Scan for the cell matching the given text and deliver its (X, Y) coordinate at center. 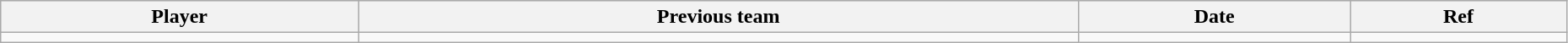
Date (1215, 17)
Player (180, 17)
Previous team (719, 17)
Ref (1459, 17)
